Detect which cell encompasses the target text, then output its [X, Y] center coordinate. 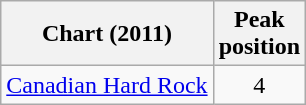
Chart (2011) [107, 34]
4 [259, 85]
Canadian Hard Rock [107, 85]
Peakposition [259, 34]
